Detect which cell encompasses the target text, then output its (X, Y) center coordinate. 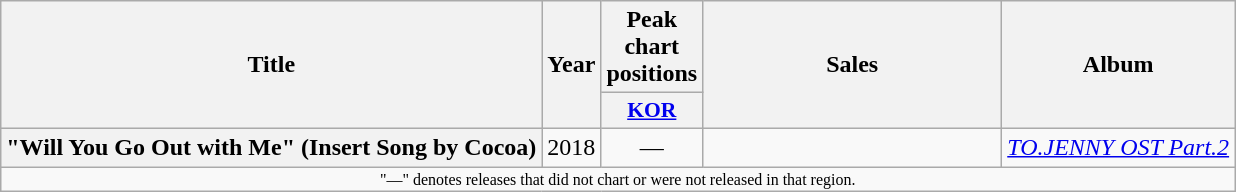
2018 (572, 147)
Sales (852, 65)
Peak chart positions (652, 47)
— (652, 147)
"—" denotes releases that did not chart or were not released in that region. (618, 178)
Album (1118, 65)
"Will You Go Out with Me" (Insert Song by Cocoa) (272, 147)
KOR (652, 111)
Year (572, 65)
TO.JENNY OST Part.2 (1118, 147)
Title (272, 65)
